Find where the given text appears and provide that cell's center as (X, Y) coordinate. 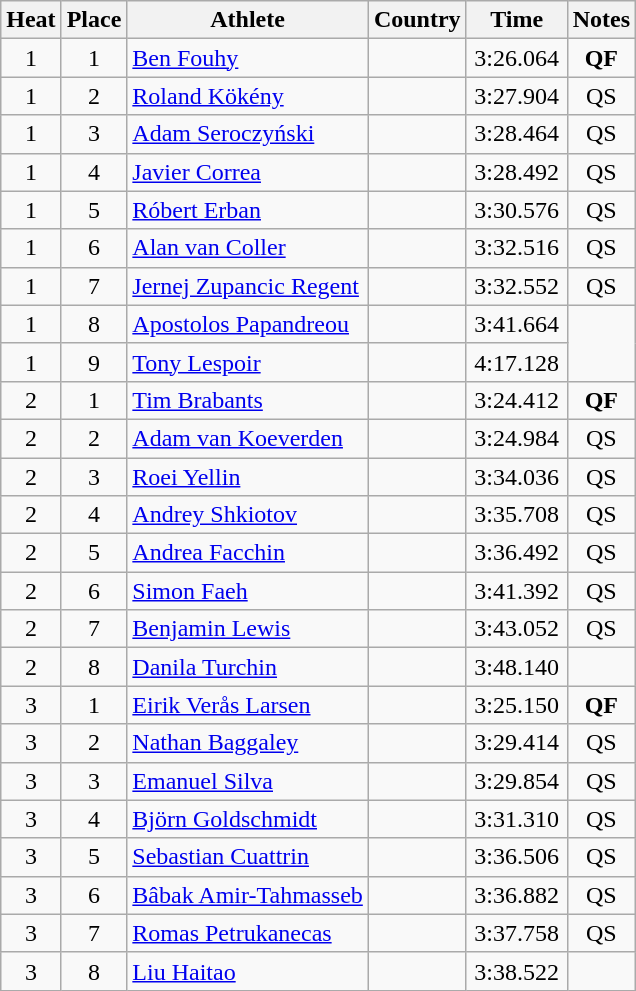
3:36.506 (516, 857)
Andrey Shkiotov (248, 515)
Apostolos Papandreou (248, 324)
3:43.052 (516, 629)
3:37.758 (516, 933)
Country (417, 20)
Benjamin Lewis (248, 629)
3:28.492 (516, 172)
Andrea Facchin (248, 553)
Notes (601, 20)
Roei Yellin (248, 477)
Roland Kökény (248, 96)
3:32.516 (516, 248)
Sebastian Cuattrin (248, 857)
3:25.150 (516, 705)
4:17.128 (516, 362)
Javier Correa (248, 172)
3:34.036 (516, 477)
3:29.414 (516, 743)
Time (516, 20)
3:38.522 (516, 971)
3:29.854 (516, 781)
Romas Petrukanecas (248, 933)
Alan van Coller (248, 248)
Liu Haitao (248, 971)
3:41.392 (516, 591)
3:35.708 (516, 515)
3:41.664 (516, 324)
3:26.064 (516, 58)
Danila Turchin (248, 667)
3:24.984 (516, 438)
Nathan Baggaley (248, 743)
3:32.552 (516, 286)
Heat (31, 20)
Björn Goldschmidt (248, 819)
Adam van Koeverden (248, 438)
Place (94, 20)
3:27.904 (516, 96)
Tim Brabants (248, 400)
3:48.140 (516, 667)
Róbert Erban (248, 210)
Ben Fouhy (248, 58)
3:36.882 (516, 895)
3:31.310 (516, 819)
Emanuel Silva (248, 781)
Adam Seroczyński (248, 134)
9 (94, 362)
Bâbak Amir-Tahmasseb (248, 895)
Tony Lespoir (248, 362)
3:24.412 (516, 400)
Jernej Zupancic Regent (248, 286)
Athlete (248, 20)
Eirik Verås Larsen (248, 705)
3:36.492 (516, 553)
Simon Faeh (248, 591)
3:28.464 (516, 134)
3:30.576 (516, 210)
